Detect which cell encompasses the target text, then output its [x, y] center coordinate. 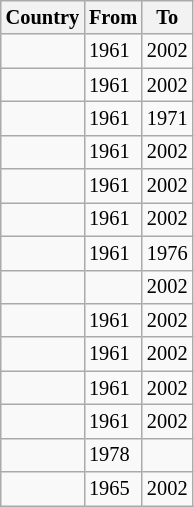
Country [42, 17]
To [167, 17]
1978 [113, 455]
From [113, 17]
1971 [167, 118]
1976 [167, 253]
1965 [113, 489]
